Output the (X, Y) coordinate of the center of the cell containing the given text.  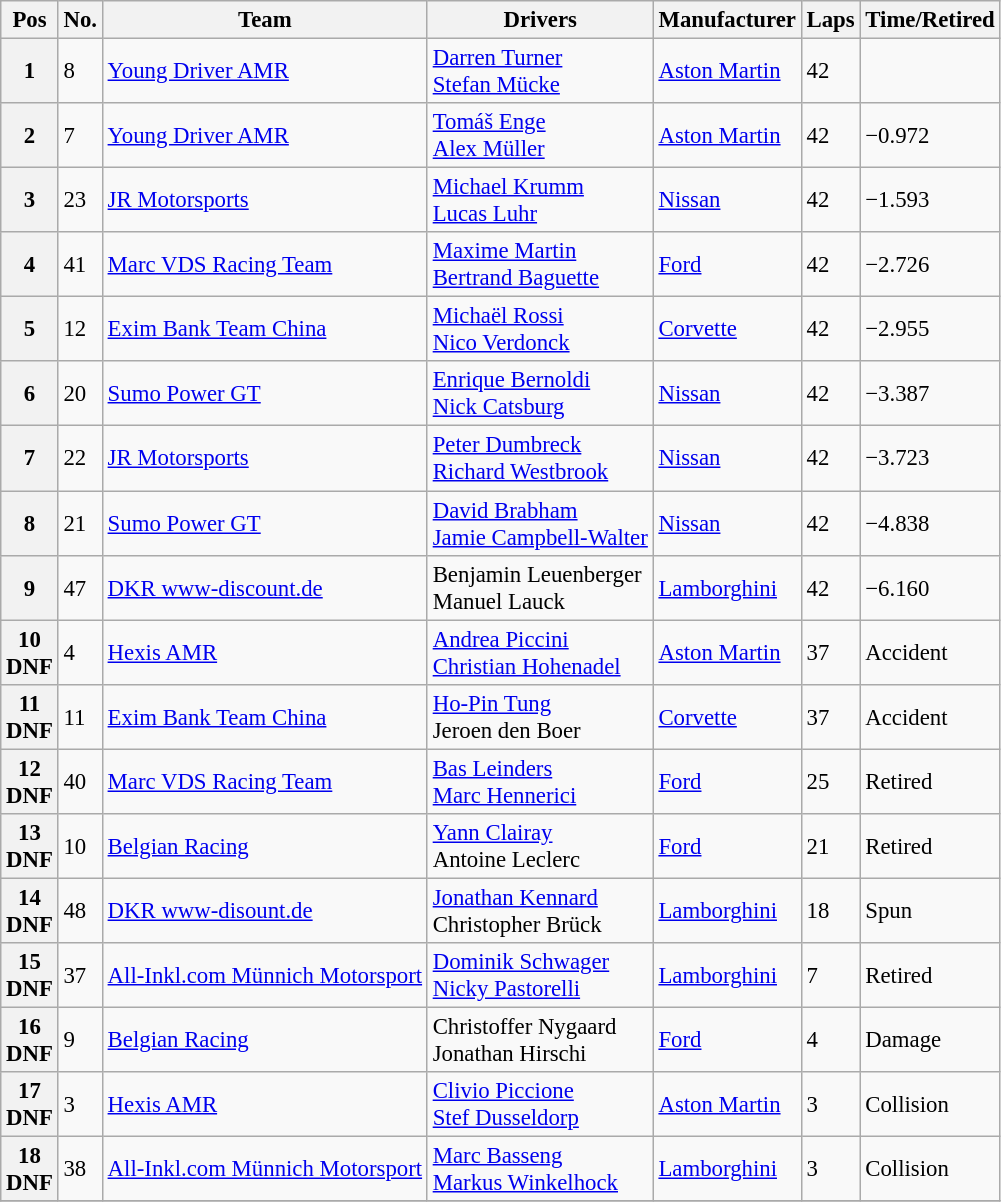
David Brabham Jamie Campbell-Walter (540, 524)
Jonathan Kennard Christopher Brück (540, 910)
−0.972 (930, 136)
DKR www-discount.de (264, 588)
−1.593 (930, 200)
22 (80, 458)
Benjamin Leuenberger Manuel Lauck (540, 588)
Ho-Pin Tung Jeroen den Boer (540, 716)
18 (830, 910)
41 (80, 264)
38 (80, 1170)
Dominik Schwager Nicky Pastorelli (540, 976)
25 (830, 782)
47 (80, 588)
1 (30, 72)
Marc Basseng Markus Winkelhock (540, 1170)
23 (80, 200)
Bas Leinders Marc Hennerici (540, 782)
−3.723 (930, 458)
Damage (930, 1040)
11 (80, 716)
Peter Dumbreck Richard Westbrook (540, 458)
2 (30, 136)
Enrique Bernoldi Nick Catsburg (540, 394)
40 (80, 782)
14DNF (30, 910)
DKR www-disount.de (264, 910)
18DNF (30, 1170)
11DNF (30, 716)
Pos (30, 20)
−6.160 (930, 588)
12 (80, 330)
15DNF (30, 976)
17DNF (30, 1104)
Michael Krumm Lucas Luhr (540, 200)
−2.726 (930, 264)
Michaël Rossi Nico Verdonck (540, 330)
13DNF (30, 846)
Tomáš Enge Alex Müller (540, 136)
Team (264, 20)
10 (80, 846)
Clivio Piccione Stef Dusseldorp (540, 1104)
20 (80, 394)
6 (30, 394)
Yann Clairay Antoine Leclerc (540, 846)
−2.955 (930, 330)
Andrea Piccini Christian Hohenadel (540, 652)
Spun (930, 910)
Drivers (540, 20)
No. (80, 20)
Christoffer Nygaard Jonathan Hirschi (540, 1040)
Time/Retired (930, 20)
−4.838 (930, 524)
10DNF (30, 652)
16DNF (30, 1040)
5 (30, 330)
48 (80, 910)
−3.387 (930, 394)
Darren Turner Stefan Mücke (540, 72)
Maxime Martin Bertrand Baguette (540, 264)
12DNF (30, 782)
Manufacturer (727, 20)
Laps (830, 20)
